Identify which cell holds the provided text, then report its [X, Y] central coordinate. 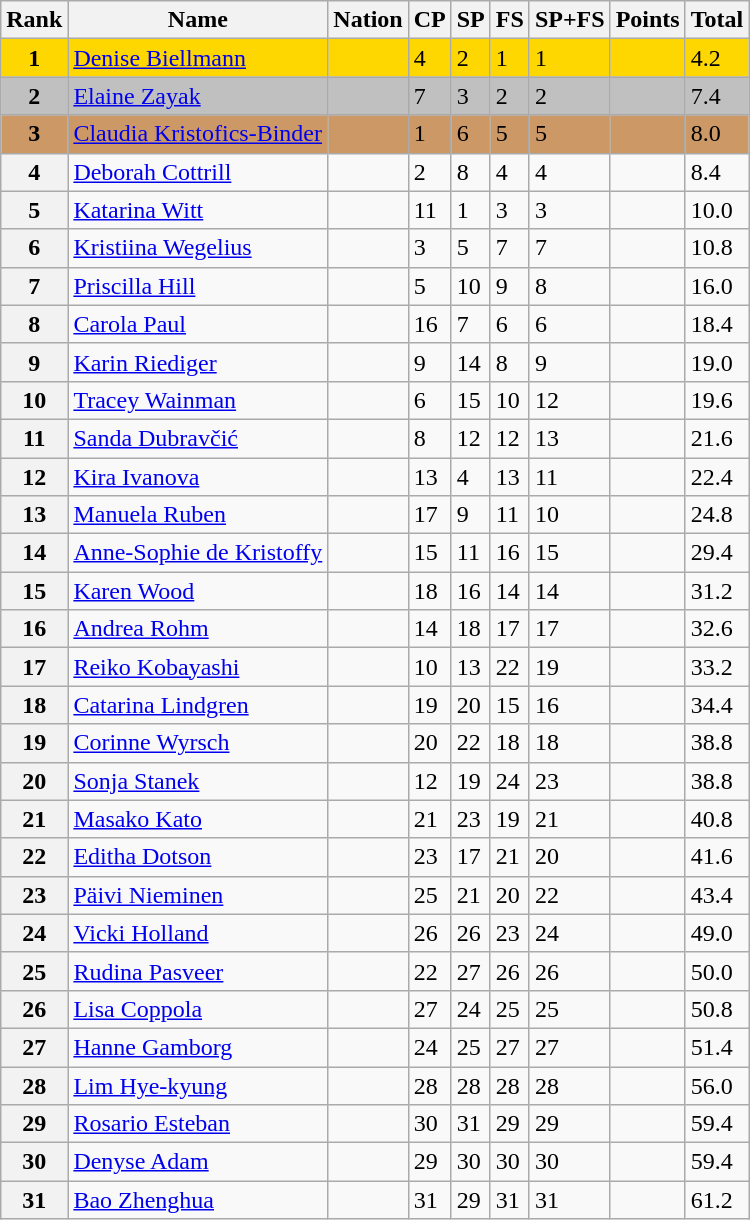
10.0 [717, 210]
19.6 [717, 400]
8.4 [717, 172]
10.8 [717, 248]
Denise Biellmann [198, 58]
Elaine Zayak [198, 96]
SP+FS [570, 20]
33.2 [717, 667]
56.0 [717, 1085]
Karin Riediger [198, 362]
Kristiina Wegelius [198, 248]
Deborah Cottrill [198, 172]
43.4 [717, 895]
40.8 [717, 819]
Rank [34, 20]
61.2 [717, 1200]
Andrea Rohm [198, 629]
29.4 [717, 553]
Hanne Gamborg [198, 1047]
18.4 [717, 324]
SP [470, 20]
Kira Ivanova [198, 477]
Lisa Coppola [198, 1009]
Sonja Stanek [198, 781]
Corinne Wyrsch [198, 743]
49.0 [717, 933]
Karen Wood [198, 591]
FS [510, 20]
Päivi Nieminen [198, 895]
21.6 [717, 438]
32.6 [717, 629]
Sanda Dubravčić [198, 438]
Manuela Ruben [198, 515]
Masako Kato [198, 819]
Priscilla Hill [198, 286]
50.8 [717, 1009]
Anne-Sophie de Kristoffy [198, 553]
Points [648, 20]
Claudia Kristofics-Binder [198, 134]
Name [198, 20]
Reiko Kobayashi [198, 667]
Carola Paul [198, 324]
41.6 [717, 857]
Rosario Esteban [198, 1124]
Bao Zhenghua [198, 1200]
Catarina Lindgren [198, 705]
Editha Dotson [198, 857]
Nation [368, 20]
24.8 [717, 515]
22.4 [717, 477]
4.2 [717, 58]
50.0 [717, 971]
51.4 [717, 1047]
34.4 [717, 705]
Tracey Wainman [198, 400]
16.0 [717, 286]
Katarina Witt [198, 210]
8.0 [717, 134]
Denyse Adam [198, 1162]
Rudina Pasveer [198, 971]
31.2 [717, 591]
7.4 [717, 96]
Vicki Holland [198, 933]
19.0 [717, 362]
Total [717, 20]
Lim Hye-kyung [198, 1085]
CP [430, 20]
